Detect which cell encompasses the target text, then output its [X, Y] center coordinate. 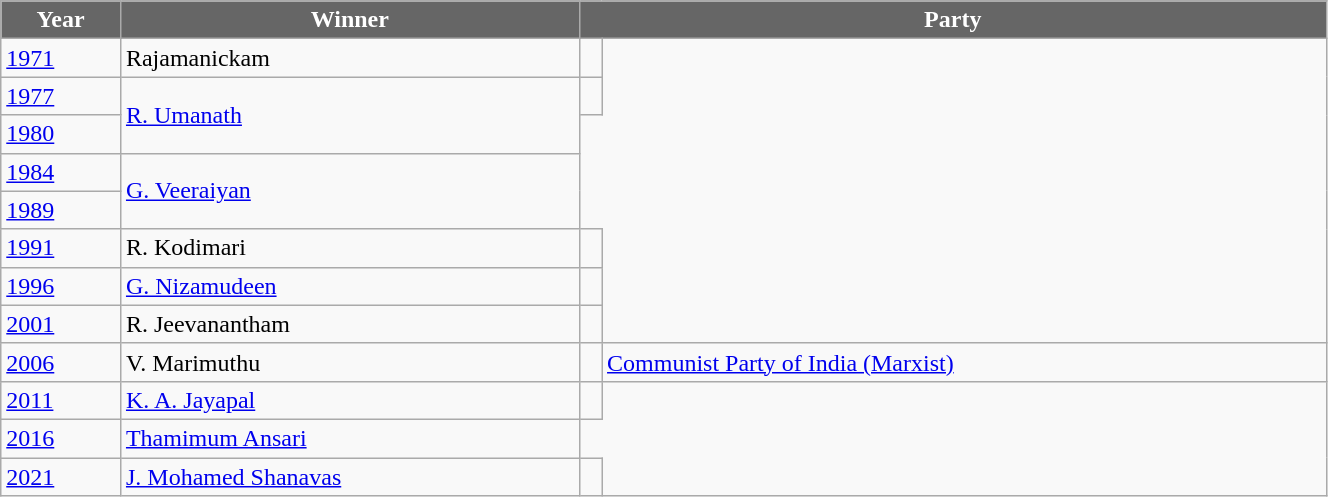
Party [952, 20]
1984 [61, 172]
2006 [61, 362]
2001 [61, 324]
R. Jeevanantham [350, 324]
Rajamanickam [350, 58]
2016 [61, 438]
Communist Party of India (Marxist) [964, 362]
K. A. Jayapal [350, 400]
Year [61, 20]
1977 [61, 96]
G. Veeraiyan [350, 191]
1989 [61, 210]
1971 [61, 58]
2011 [61, 400]
Thamimum Ansari [350, 438]
G. Nizamudeen [350, 286]
J. Mohamed Shanavas [350, 477]
1991 [61, 248]
V. Marimuthu [350, 362]
R. Umanath [350, 115]
R. Kodimari [350, 248]
1980 [61, 134]
1996 [61, 286]
Winner [350, 20]
2021 [61, 477]
